Find where the given text appears and provide that cell's center as [X, Y] coordinate. 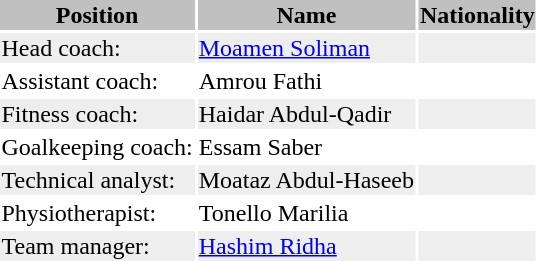
Tonello Marilia [306, 213]
Assistant coach: [97, 81]
Amrou Fathi [306, 81]
Haidar Abdul-Qadir [306, 114]
Fitness coach: [97, 114]
Hashim Ridha [306, 246]
Technical analyst: [97, 180]
Head coach: [97, 48]
Physiotherapist: [97, 213]
Position [97, 15]
Name [306, 15]
Team manager: [97, 246]
Moamen Soliman [306, 48]
Moataz Abdul-Haseeb [306, 180]
Essam Saber [306, 147]
Goalkeeping coach: [97, 147]
